For the text-containing cell, return its midpoint in (X, Y) coordinate format. 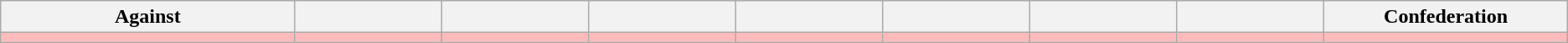
Confederation (1446, 17)
Against (147, 17)
